Detect which cell encompasses the target text, then output its (X, Y) center coordinate. 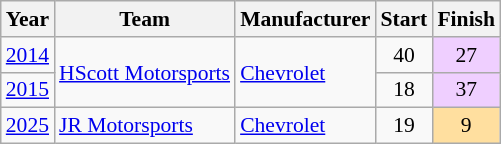
2015 (28, 90)
9 (466, 126)
2025 (28, 126)
Finish (466, 19)
Start (404, 19)
Team (144, 19)
19 (404, 126)
37 (466, 90)
Manufacturer (305, 19)
27 (466, 55)
JR Motorsports (144, 126)
18 (404, 90)
Year (28, 19)
2014 (28, 55)
40 (404, 55)
HScott Motorsports (144, 72)
